Detect which cell encompasses the target text, then output its (X, Y) center coordinate. 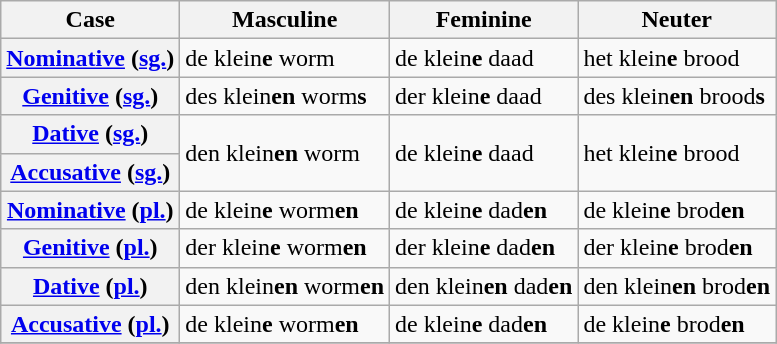
de kleine worm (285, 58)
Feminine (484, 20)
den kleinen daden (484, 286)
den kleinen wormen (285, 286)
Accusative (pl.) (90, 324)
Genitive (sg.) (90, 96)
Accusative (sg.) (90, 172)
den kleinen worm (285, 153)
Neuter (677, 20)
Case (90, 20)
des kleinen broods (677, 96)
Nominative (pl.) (90, 210)
Dative (pl.) (90, 286)
den kleinen broden (677, 286)
des kleinen worms (285, 96)
der kleine daden (484, 248)
der kleine wormen (285, 248)
der kleine broden (677, 248)
Masculine (285, 20)
Genitive (pl.) (90, 248)
Nominative (sg.) (90, 58)
der kleine daad (484, 96)
Dative (sg.) (90, 134)
